Determine the (x, y) coordinate at the center of the cell enclosing the given text.  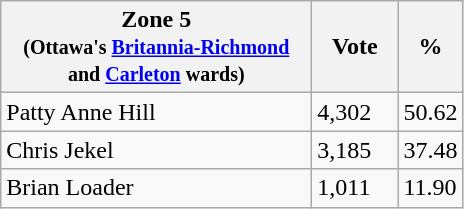
50.62 (430, 112)
4,302 (355, 112)
37.48 (430, 150)
Patty Anne Hill (156, 112)
Zone 5 (Ottawa's Britannia-Richmond and Carleton wards) (156, 47)
3,185 (355, 150)
11.90 (430, 188)
1,011 (355, 188)
Chris Jekel (156, 150)
Brian Loader (156, 188)
Vote (355, 47)
% (430, 47)
